Scan for the cell matching the given text and deliver its (x, y) coordinate at center. 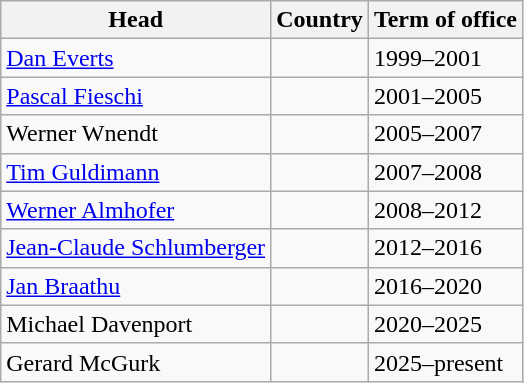
Tim Guldimann (136, 172)
Jean-Claude Schlumberger (136, 248)
Country (320, 20)
Gerard McGurk (136, 362)
2020–2025 (445, 324)
2008–2012 (445, 210)
Werner Almhofer (136, 210)
Head (136, 20)
Dan Everts (136, 58)
1999–2001 (445, 58)
Werner Wnendt (136, 134)
Michael Davenport (136, 324)
Term of office (445, 20)
2016–2020 (445, 286)
2025–present (445, 362)
2012–2016 (445, 248)
Pascal Fieschi (136, 96)
2001–2005 (445, 96)
Jan Braathu (136, 286)
2007–2008 (445, 172)
2005–2007 (445, 134)
